Identify which cell holds the provided text, then report its [x, y] central coordinate. 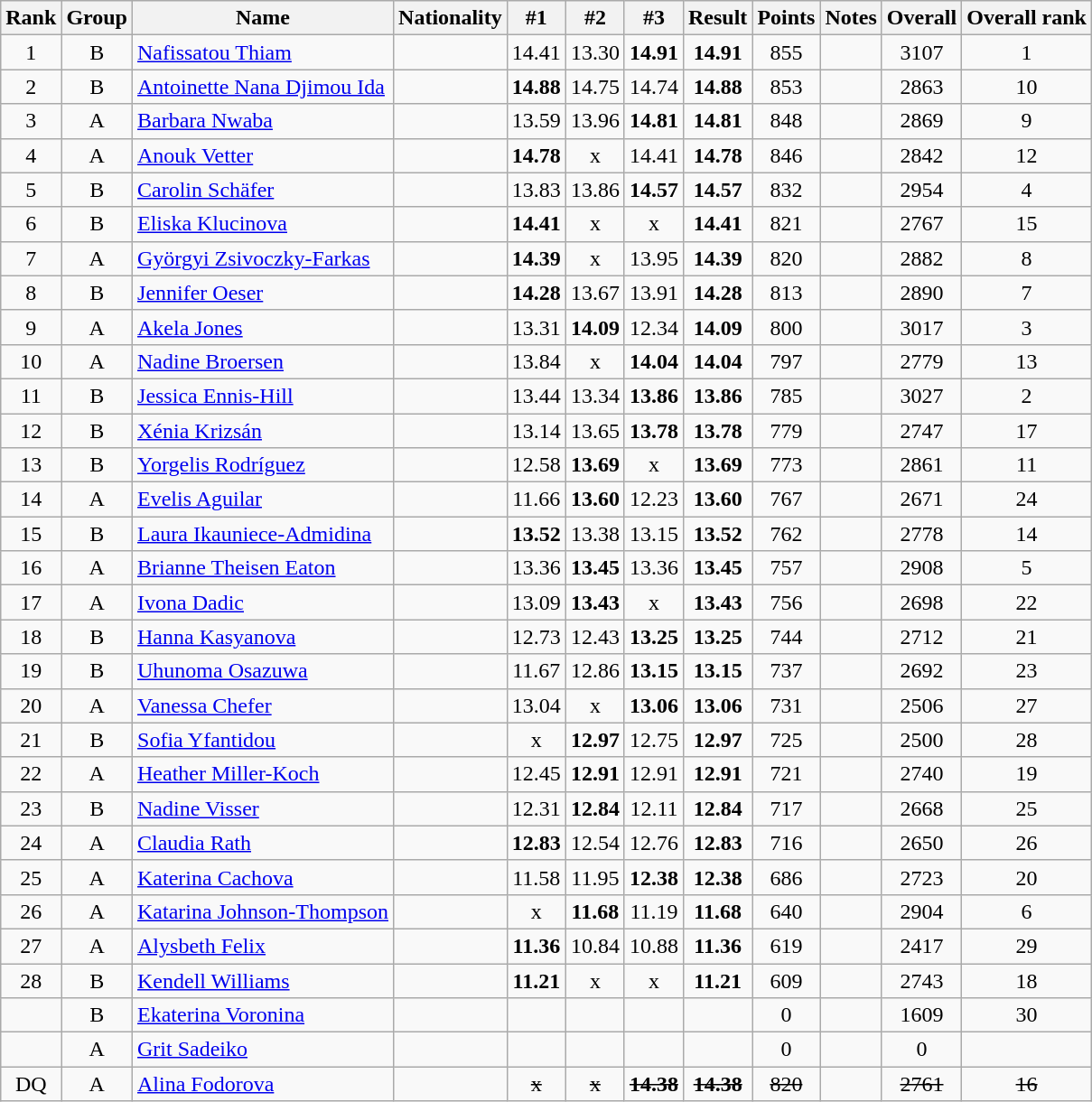
2417 [921, 946]
29 [1027, 946]
10.88 [654, 946]
#1 [537, 18]
2743 [921, 980]
821 [786, 224]
800 [786, 327]
Györgyi Zsivoczky-Farkas [264, 258]
779 [786, 431]
Heather Miller-Koch [264, 774]
Hanna Kasyanova [264, 637]
13.38 [594, 534]
30 [1027, 1015]
1609 [921, 1015]
12.45 [537, 774]
11.95 [594, 877]
Vanessa Chefer [264, 705]
13.09 [537, 602]
2650 [921, 843]
Akela Jones [264, 327]
Laura Ikauniece-Admidina [264, 534]
2671 [921, 500]
2778 [921, 534]
2863 [921, 87]
#3 [654, 18]
Barbara Nwaba [264, 121]
731 [786, 705]
853 [786, 87]
3027 [921, 396]
13.44 [537, 396]
12.86 [594, 671]
12.43 [594, 637]
846 [786, 155]
Group [98, 18]
14.75 [594, 87]
Uhunoma Osazuwa [264, 671]
Points [786, 18]
11.58 [537, 877]
Alina Fodorova [264, 1084]
2712 [921, 637]
12.54 [594, 843]
2882 [921, 258]
785 [786, 396]
619 [786, 946]
Nationality [451, 18]
13.34 [594, 396]
12.58 [537, 465]
13.31 [537, 327]
Jennifer Oeser [264, 293]
Ivona Dadic [264, 602]
Overall rank [1027, 18]
2747 [921, 431]
10.84 [594, 946]
2761 [921, 1084]
756 [786, 602]
855 [786, 52]
11.66 [537, 500]
12.31 [537, 808]
Nafissatou Thiam [264, 52]
2723 [921, 877]
13.04 [537, 705]
13.14 [537, 431]
Katarina Johnson-Thompson [264, 911]
Carolin Schäfer [264, 190]
716 [786, 843]
Name [264, 18]
2890 [921, 293]
2869 [921, 121]
767 [786, 500]
686 [786, 877]
12.23 [654, 500]
737 [786, 671]
13.95 [654, 258]
Yorgelis Rodríguez [264, 465]
640 [786, 911]
Katerina Cachova [264, 877]
2904 [921, 911]
Kendell Williams [264, 980]
725 [786, 740]
813 [786, 293]
Result [717, 18]
Ekaterina Voronina [264, 1015]
13.65 [594, 431]
Grit Sadeiko [264, 1050]
2668 [921, 808]
2740 [921, 774]
#2 [594, 18]
Anouk Vetter [264, 155]
3107 [921, 52]
12.76 [654, 843]
11.67 [537, 671]
11.19 [654, 911]
Overall [921, 18]
Claudia Rath [264, 843]
848 [786, 121]
744 [786, 637]
Antoinette Nana Djimou Ida [264, 87]
2698 [921, 602]
762 [786, 534]
Rank [31, 18]
DQ [31, 1084]
3017 [921, 327]
2779 [921, 361]
2842 [921, 155]
832 [786, 190]
13.59 [537, 121]
Xénia Krizsán [264, 431]
2500 [921, 740]
Jessica Ennis-Hill [264, 396]
2767 [921, 224]
13.91 [654, 293]
13.67 [594, 293]
Evelis Aguilar [264, 500]
Brianne Theisen Eaton [264, 568]
12.73 [537, 637]
2954 [921, 190]
2861 [921, 465]
14.74 [654, 87]
Alysbeth Felix [264, 946]
797 [786, 361]
Notes [851, 18]
2692 [921, 671]
Nadine Visser [264, 808]
609 [786, 980]
Nadine Broersen [264, 361]
2908 [921, 568]
Eliska Klucinova [264, 224]
721 [786, 774]
13.96 [594, 121]
757 [786, 568]
12.11 [654, 808]
2506 [921, 705]
13.84 [537, 361]
13.30 [594, 52]
12.75 [654, 740]
773 [786, 465]
717 [786, 808]
13.83 [537, 190]
12.34 [654, 327]
Sofia Yfantidou [264, 740]
